Capture the cell that displays the provided text and extract its (X, Y) central coordinate. 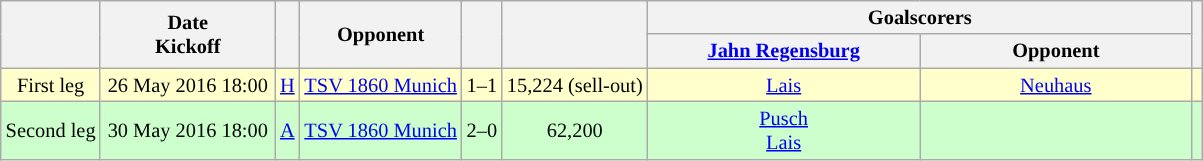
A (287, 130)
1–1 (482, 85)
26 May 2016 18:00 (188, 85)
Second leg (51, 130)
Goalscorers (920, 17)
Jahn Regensburg (784, 51)
2–0 (482, 130)
62,200 (575, 130)
DateKickoff (188, 34)
First leg (51, 85)
Lais (784, 85)
Neuhaus (1056, 85)
Pusch Lais (784, 130)
15,224 (sell-out) (575, 85)
H (287, 85)
30 May 2016 18:00 (188, 130)
